For the text-containing cell, return its midpoint in [X, Y] coordinate format. 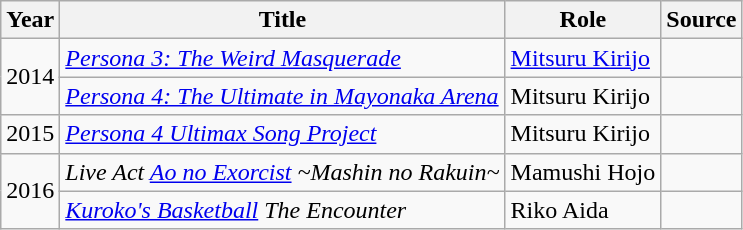
2014 [30, 77]
2015 [30, 134]
Persona 4 Ultimax Song Project [282, 134]
Year [30, 20]
Role [583, 20]
2016 [30, 191]
Source [702, 20]
Persona 4: The Ultimate in Mayonaka Arena [282, 96]
Mamushi Hojo [583, 172]
Kuroko's Basketball The Encounter [282, 210]
Title [282, 20]
Riko Aida [583, 210]
Persona 3: The Weird Masquerade [282, 58]
Live Act Ao no Exorcist ~Mashin no Rakuin~ [282, 172]
